Find where the given text appears and provide that cell's center as (X, Y) coordinate. 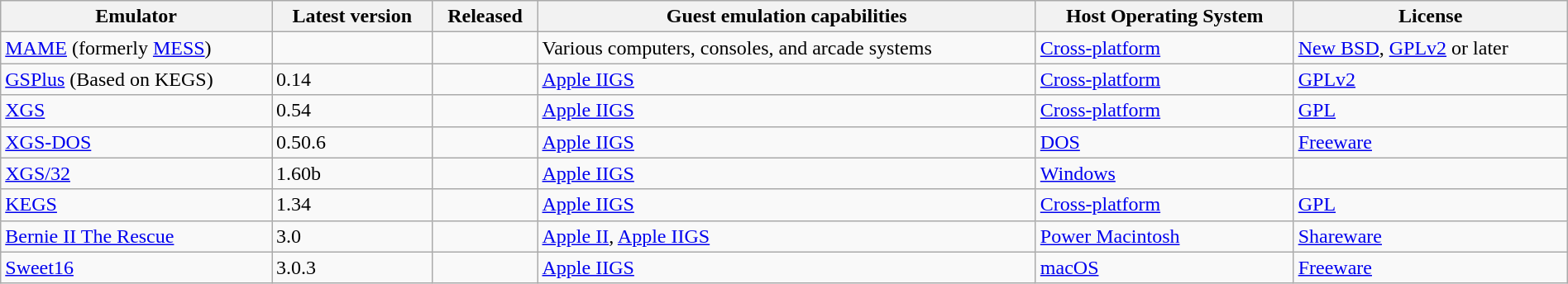
0.50.6 (351, 142)
MAME (formerly MESS) (136, 48)
3.0.3 (351, 267)
1.34 (351, 205)
1.60b (351, 173)
0.54 (351, 111)
KEGS (136, 205)
Latest version (351, 17)
Power Macintosh (1164, 236)
License (1431, 17)
Sweet16 (136, 267)
macOS (1164, 267)
Apple II, Apple IIGS (786, 236)
0.14 (351, 79)
Emulator (136, 17)
XGS (136, 111)
Shareware (1431, 236)
Released (485, 17)
XGS/32 (136, 173)
Guest emulation capabilities (786, 17)
Host Operating System (1164, 17)
DOS (1164, 142)
Windows (1164, 173)
New BSD, GPLv2 or later (1431, 48)
3.0 (351, 236)
XGS-DOS (136, 142)
Various computers, consoles, and arcade systems (786, 48)
GPLv2 (1431, 79)
Bernie II The Rescue (136, 236)
GSPlus (Based on KEGS) (136, 79)
